Locate the cell with the specified text and output its [x, y] center coordinate. 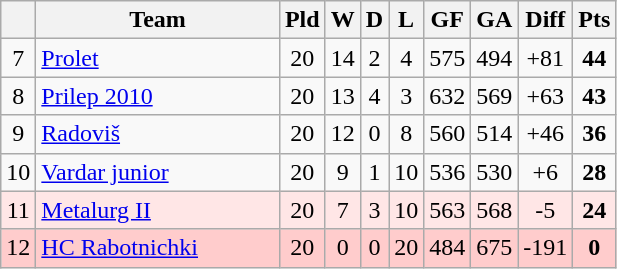
GF [448, 20]
Pts [594, 20]
530 [494, 172]
1 [374, 172]
514 [494, 134]
563 [448, 210]
+46 [546, 134]
536 [448, 172]
560 [448, 134]
D [374, 20]
675 [494, 248]
24 [594, 210]
Diff [546, 20]
13 [342, 96]
Team [158, 20]
Metalurg II [158, 210]
568 [494, 210]
+63 [546, 96]
14 [342, 58]
44 [594, 58]
Prolet [158, 58]
494 [494, 58]
36 [594, 134]
W [342, 20]
-191 [546, 248]
L [406, 20]
GA [494, 20]
Pld [302, 20]
28 [594, 172]
+6 [546, 172]
11 [18, 210]
HC Rabotnichki [158, 248]
569 [494, 96]
Radoviš [158, 134]
484 [448, 248]
+81 [546, 58]
632 [448, 96]
Vardar junior [158, 172]
2 [374, 58]
575 [448, 58]
43 [594, 96]
-5 [546, 210]
Prilep 2010 [158, 96]
